Locate the cell with the specified text and output its [X, Y] center coordinate. 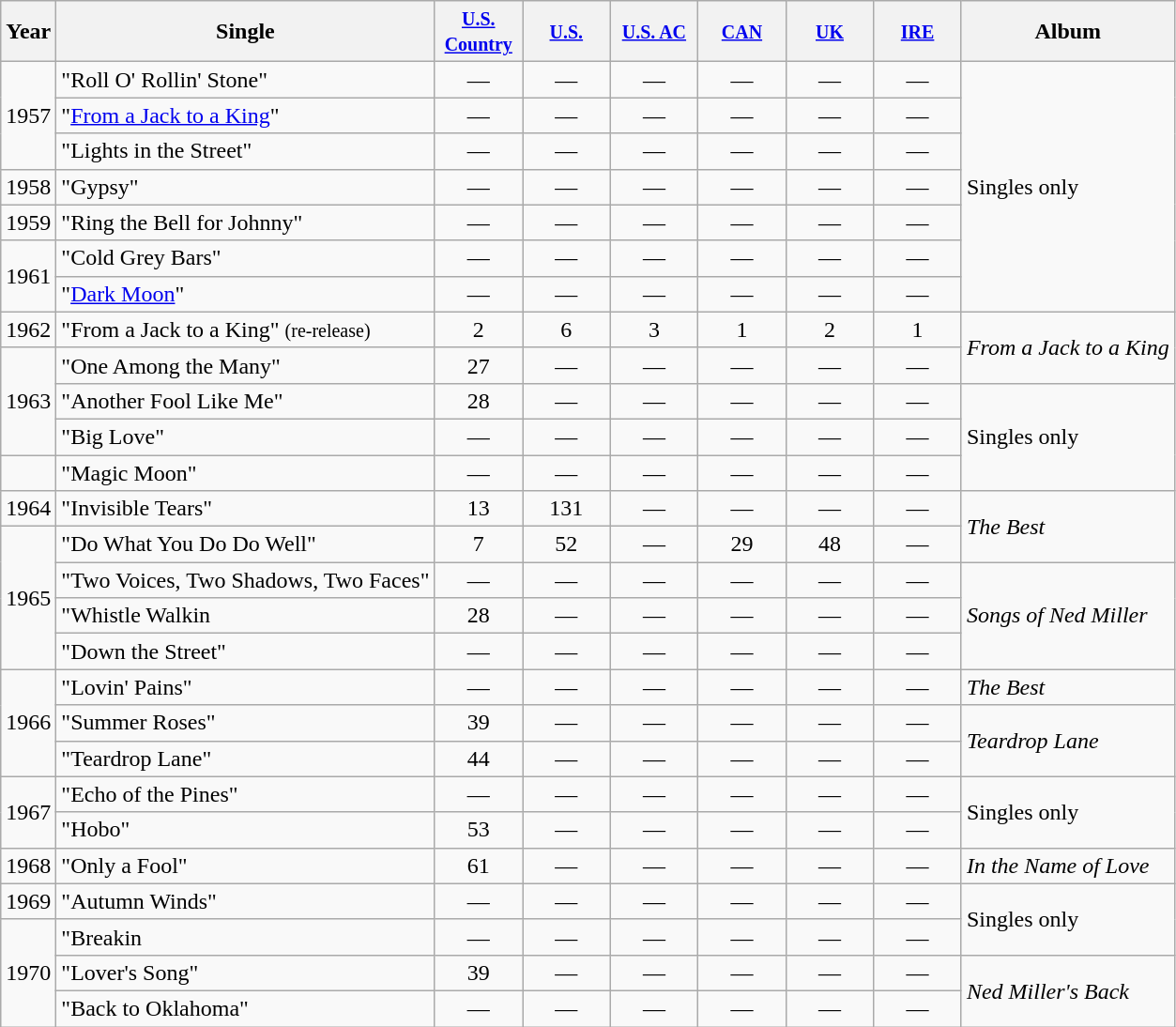
44 [479, 759]
7 [479, 544]
"Teardrop Lane" [246, 759]
U.S. AC [654, 32]
131 [567, 509]
"Lover's Song" [246, 973]
"Magic Moon" [246, 472]
"Down the Street" [246, 651]
"Invisible Tears" [246, 509]
"Echo of the Pines" [246, 794]
"Summer Roses" [246, 723]
"Roll O' Rollin' Stone" [246, 80]
"Big Love" [246, 437]
1966 [28, 723]
53 [479, 830]
Teardrop Lane [1068, 741]
"Lovin' Pains" [246, 687]
Year [28, 32]
1961 [28, 276]
"Hobo" [246, 830]
"Another Fool Like Me" [246, 401]
From a Jack to a King [1068, 347]
UK [830, 32]
In the Name of Love [1068, 866]
"From a Jack to a King" (re-release) [246, 330]
"Two Voices, Two Shadows, Two Faces" [246, 580]
29 [742, 544]
1970 [28, 973]
13 [479, 509]
CAN [742, 32]
48 [830, 544]
"Whistle Walkin [246, 616]
1967 [28, 812]
"Cold Grey Bars" [246, 258]
IRE [918, 32]
Ned Miller's Back [1068, 990]
"One Among the Many" [246, 365]
Single [246, 32]
"Dark Moon" [246, 294]
U.S. Country [479, 32]
1964 [28, 509]
1959 [28, 222]
27 [479, 365]
61 [479, 866]
"Gypsy" [246, 187]
1957 [28, 115]
1958 [28, 187]
"Autumn Winds" [246, 901]
52 [567, 544]
U.S. [567, 32]
1963 [28, 401]
6 [567, 330]
1969 [28, 901]
3 [654, 330]
Songs of Ned Miller [1068, 616]
Album [1068, 32]
"Ring the Bell for Johnny" [246, 222]
1962 [28, 330]
1965 [28, 598]
"Lights in the Street" [246, 151]
"Breakin [246, 937]
"Back to Oklahoma" [246, 1008]
"Only a Fool" [246, 866]
1968 [28, 866]
"Do What You Do Do Well" [246, 544]
"From a Jack to a King" [246, 115]
